From the cell containing the given text, extract its center point as [X, Y] coordinate. 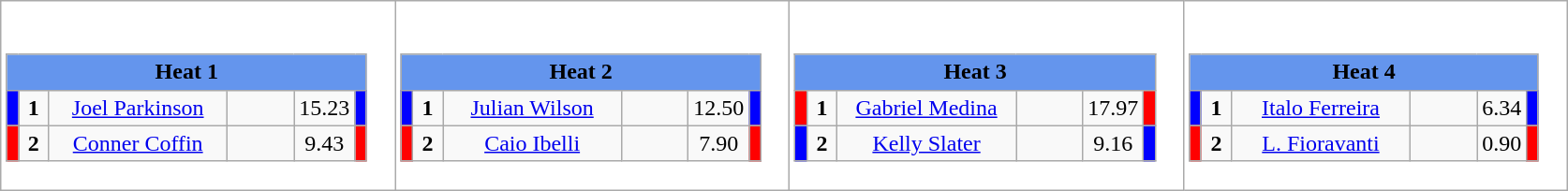
9.43 [324, 143]
Heat 2 1 Julian Wilson 12.50 2 Caio Ibelli 7.90 [592, 95]
Joel Parkinson [139, 108]
Heat 1 [186, 72]
Heat 3 [975, 72]
Heat 3 1 Gabriel Medina 17.97 2 Kelly Slater 9.16 [987, 95]
6.34 [1502, 108]
Italo Ferreira [1321, 108]
Julian Wilson [532, 108]
Conner Coffin [139, 143]
L. Fioravanti [1321, 143]
Kelly Slater [927, 143]
0.90 [1502, 143]
Heat 4 [1364, 72]
12.50 [719, 108]
Caio Ibelli [532, 143]
Heat 1 1 Joel Parkinson 15.23 2 Conner Coffin 9.43 [199, 95]
17.97 [1113, 108]
7.90 [719, 143]
Heat 2 [581, 72]
9.16 [1113, 143]
15.23 [324, 108]
Gabriel Medina [927, 108]
Heat 4 1 Italo Ferreira 6.34 2 L. Fioravanti 0.90 [1375, 95]
